For the text-containing cell, return its midpoint in [x, y] coordinate format. 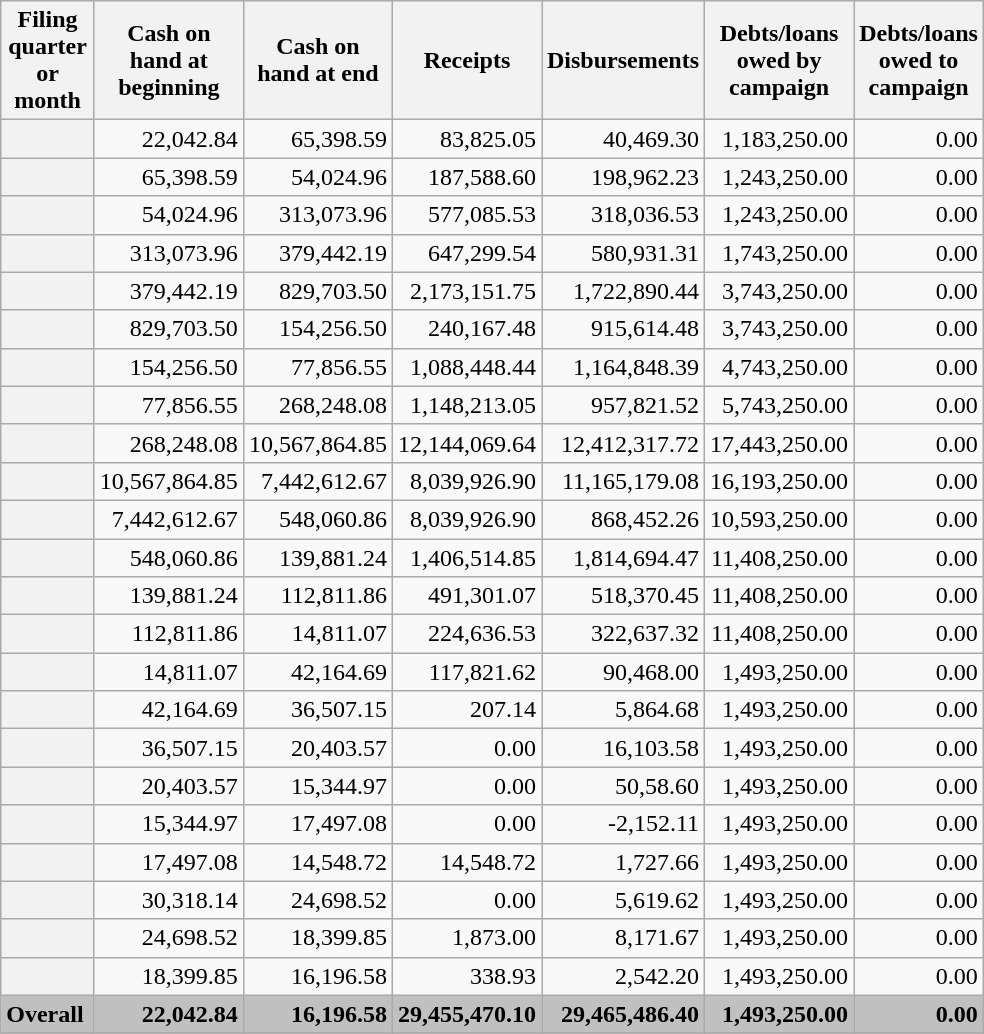
5,864.68 [624, 710]
40,469.30 [624, 139]
1,183,250.00 [780, 139]
518,370.45 [624, 596]
Receipts [466, 60]
1,743,250.00 [780, 253]
50,58.60 [624, 786]
5,619.62 [624, 900]
1,088,448.44 [466, 367]
1,148,213.05 [466, 405]
577,085.53 [466, 215]
1,722,890.44 [624, 291]
647,299.54 [466, 253]
117,821.62 [466, 672]
12,144,069.64 [466, 443]
Cash on hand at beginning [168, 60]
10,593,250.00 [780, 519]
224,636.53 [466, 634]
957,821.52 [624, 405]
5,743,250.00 [780, 405]
187,588.60 [466, 177]
318,036.53 [624, 215]
16,193,250.00 [780, 481]
1,406,514.85 [466, 557]
90,468.00 [624, 672]
915,614.48 [624, 329]
Debts/loans owed by campaign [780, 60]
240,167.48 [466, 329]
Cash on hand at end [318, 60]
Debts/loans owed to campaign [919, 60]
29,455,470.10 [466, 1014]
1,814,694.47 [624, 557]
2,542.20 [624, 976]
16,103.58 [624, 748]
8,171.67 [624, 938]
1,164,848.39 [624, 367]
Filing quarter or month [48, 60]
1,873.00 [466, 938]
580,931.31 [624, 253]
30,318.14 [168, 900]
29,465,486.40 [624, 1014]
83,825.05 [466, 139]
1,727.66 [624, 862]
207.14 [466, 710]
17,443,250.00 [780, 443]
2,173,151.75 [466, 291]
4,743,250.00 [780, 367]
11,165,179.08 [624, 481]
198,962.23 [624, 177]
-2,152.11 [624, 824]
868,452.26 [624, 519]
12,412,317.72 [624, 443]
491,301.07 [466, 596]
Overall [48, 1014]
Disbursements [624, 60]
338.93 [466, 976]
322,637.32 [624, 634]
